Return the (x, y) coordinate for the center point of the cell that contains the specified text.  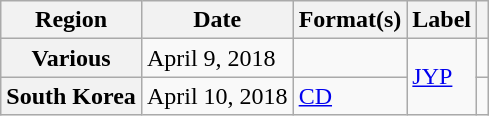
Label (442, 20)
Region (72, 20)
JYP (442, 77)
Format(s) (350, 20)
April 10, 2018 (217, 96)
South Korea (72, 96)
April 9, 2018 (217, 58)
Various (72, 58)
Date (217, 20)
CD (350, 96)
